Locate the cell with the specified text and output its [X, Y] center coordinate. 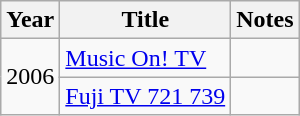
Music On! TV [146, 58]
Notes [265, 20]
2006 [30, 77]
Year [30, 20]
Title [146, 20]
Fuji TV 721 739 [146, 96]
